Search for the cell housing the specified text and yield its (x, y) center coordinate. 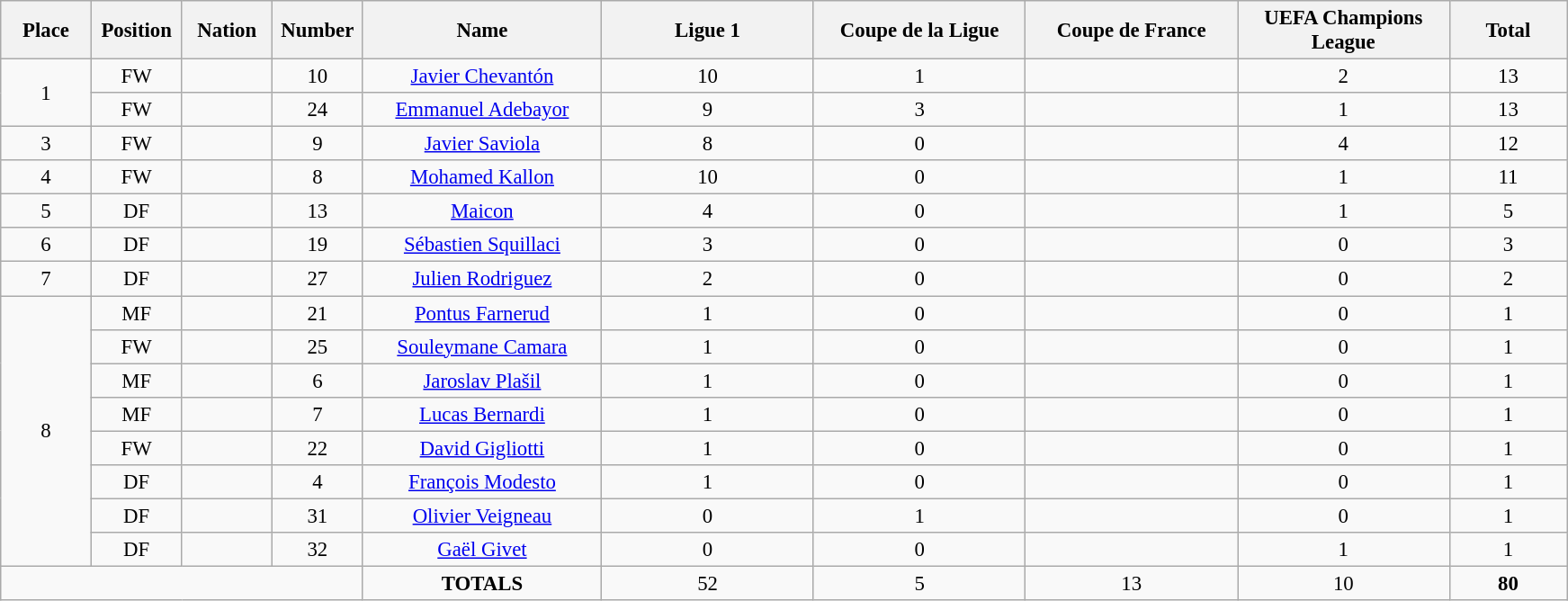
UEFA Champions League (1344, 31)
Place (47, 31)
24 (318, 110)
52 (708, 583)
TOTALS (482, 583)
Nation (227, 31)
Position (137, 31)
Coupe de France (1132, 31)
Maicon (482, 211)
32 (318, 550)
Coupe de la Ligue (919, 31)
Number (318, 31)
Jaroslav Plašil (482, 381)
Name (482, 31)
Lucas Bernardi (482, 414)
19 (318, 246)
David Gigliotti (482, 448)
Olivier Veigneau (482, 516)
25 (318, 346)
27 (318, 279)
11 (1508, 177)
Total (1508, 31)
Ligue 1 (708, 31)
80 (1508, 583)
Javier Chevantón (482, 76)
22 (318, 448)
Mohamed Kallon (482, 177)
François Modesto (482, 482)
Javier Saviola (482, 144)
Emmanuel Adebayor (482, 110)
21 (318, 313)
Gaël Givet (482, 550)
Julien Rodriguez (482, 279)
Sébastien Squillaci (482, 246)
Pontus Farnerud (482, 313)
31 (318, 516)
Souleymane Camara (482, 346)
12 (1508, 144)
